Find where the given text appears and provide that cell's center as (x, y) coordinate. 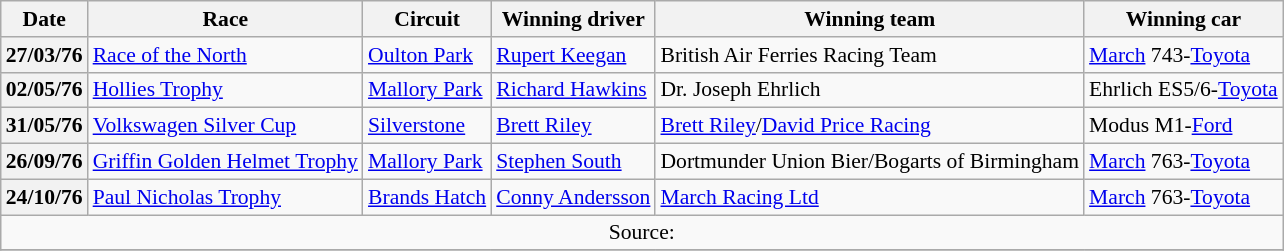
British Air Ferries Racing Team (870, 55)
26/09/76 (44, 162)
Richard Hawkins (573, 90)
Source: (642, 233)
Stephen South (573, 162)
Winning driver (573, 19)
02/05/76 (44, 90)
Conny Andersson (573, 197)
Winning car (1184, 19)
Brett Riley (573, 126)
Race (226, 19)
Date (44, 19)
Hollies Trophy (226, 90)
24/10/76 (44, 197)
March Racing Ltd (870, 197)
Rupert Keegan (573, 55)
Ehrlich ES5/6-Toyota (1184, 90)
Circuit (427, 19)
Dortmunder Union Bier/Bogarts of Birmingham (870, 162)
Modus M1-Ford (1184, 126)
27/03/76 (44, 55)
Silverstone (427, 126)
Dr. Joseph Ehrlich (870, 90)
31/05/76 (44, 126)
Winning team (870, 19)
Griffin Golden Helmet Trophy (226, 162)
Oulton Park (427, 55)
Paul Nicholas Trophy (226, 197)
Brands Hatch (427, 197)
Race of the North (226, 55)
March 743-Toyota (1184, 55)
Brett Riley/David Price Racing (870, 126)
Volkswagen Silver Cup (226, 126)
